Find where the given text appears and provide that cell's center as [X, Y] coordinate. 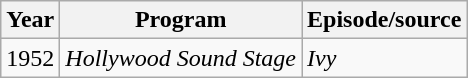
Episode/source [384, 20]
Year [30, 20]
Program [181, 20]
1952 [30, 58]
Ivy [384, 58]
Hollywood Sound Stage [181, 58]
